Detect which cell encompasses the target text, then output its (X, Y) center coordinate. 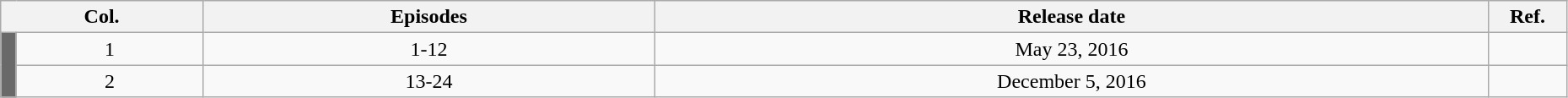
Release date (1071, 17)
May 23, 2016 (1071, 49)
December 5, 2016 (1071, 81)
1 (110, 49)
1-12 (428, 49)
Col. (102, 17)
2 (110, 81)
Episodes (428, 17)
13-24 (428, 81)
Ref. (1528, 17)
